Identify which cell holds the provided text, then report its (X, Y) central coordinate. 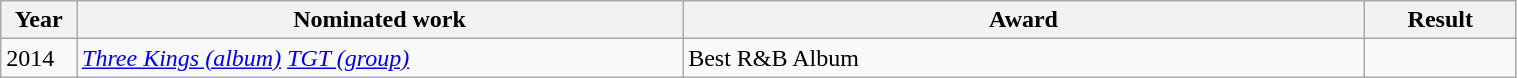
Award (1024, 20)
Result (1440, 20)
Nominated work (379, 20)
Three Kings (album) TGT (group) (379, 58)
Year (39, 20)
2014 (39, 58)
Best R&B Album (1024, 58)
